Output the (X, Y) coordinate of the center of the cell containing the given text.  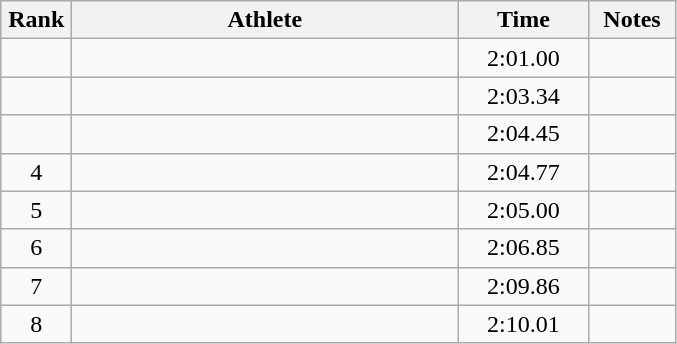
4 (36, 172)
2:01.00 (524, 58)
2:05.00 (524, 210)
7 (36, 286)
2:03.34 (524, 96)
2:09.86 (524, 286)
Time (524, 20)
Athlete (265, 20)
Notes (632, 20)
Rank (36, 20)
6 (36, 248)
8 (36, 324)
2:10.01 (524, 324)
5 (36, 210)
2:04.77 (524, 172)
2:04.45 (524, 134)
2:06.85 (524, 248)
